Provide the (x, y) coordinate of the cell's center where the given text is located.  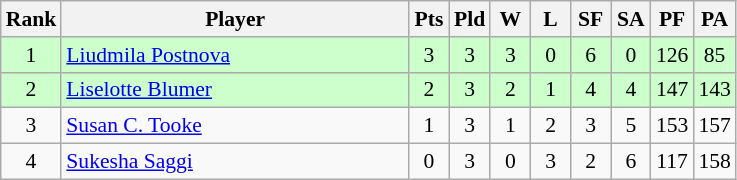
SF (591, 19)
143 (714, 90)
Susan C. Tooke (235, 126)
85 (714, 55)
157 (714, 126)
147 (672, 90)
SA (631, 19)
W (510, 19)
Pts (429, 19)
117 (672, 162)
Liselotte Blumer (235, 90)
Rank (32, 19)
126 (672, 55)
Liudmila Postnova (235, 55)
158 (714, 162)
Pld (470, 19)
5 (631, 126)
PA (714, 19)
Sukesha Saggi (235, 162)
PF (672, 19)
L (550, 19)
153 (672, 126)
Player (235, 19)
